Find where the given text appears and provide that cell's center as (X, Y) coordinate. 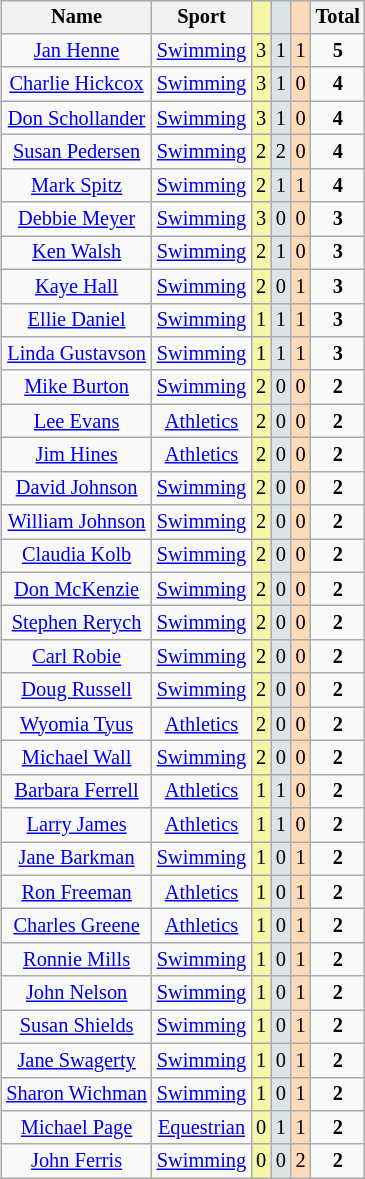
Name (76, 17)
Charlie Hickcox (76, 84)
Equestrian (202, 1128)
Sport (202, 17)
Jane Swagerty (76, 1060)
Susan Pedersen (76, 152)
Doug Russell (76, 690)
Jan Henne (76, 51)
Michael Wall (76, 758)
Susan Shields (76, 1027)
John Ferris (76, 1161)
5 (338, 51)
David Johnson (76, 488)
Wyomia Tyus (76, 724)
Linda Gustavson (76, 354)
Don Schollander (76, 118)
Lee Evans (76, 421)
Jane Barkman (76, 859)
Claudia Kolb (76, 556)
Debbie Meyer (76, 219)
Don McKenzie (76, 589)
Carl Robie (76, 657)
Total (338, 17)
Stephen Rerych (76, 623)
Ellie Daniel (76, 320)
Ken Walsh (76, 253)
Michael Page (76, 1128)
Kaye Hall (76, 286)
Ron Freeman (76, 892)
Barbara Ferrell (76, 791)
Larry James (76, 825)
John Nelson (76, 993)
William Johnson (76, 522)
Mark Spitz (76, 185)
Charles Greene (76, 926)
Sharon Wichman (76, 1094)
Ronnie Mills (76, 960)
Jim Hines (76, 455)
Mike Burton (76, 387)
